Provide the [X, Y] coordinate of the cell's center where the given text is located.  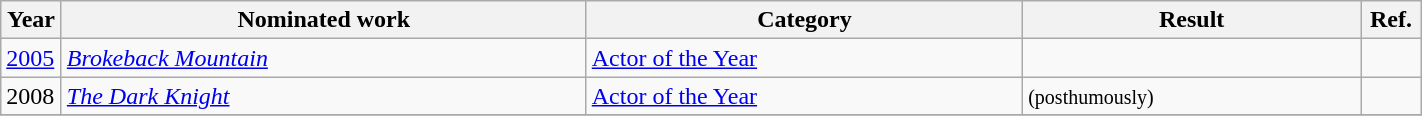
Ref. [1392, 20]
2005 [32, 58]
(posthumously) [1192, 96]
Category [804, 20]
2008 [32, 96]
Year [32, 20]
The Dark Knight [324, 96]
Brokeback Mountain [324, 58]
Result [1192, 20]
Nominated work [324, 20]
